Detect which cell encompasses the target text, then output its [x, y] center coordinate. 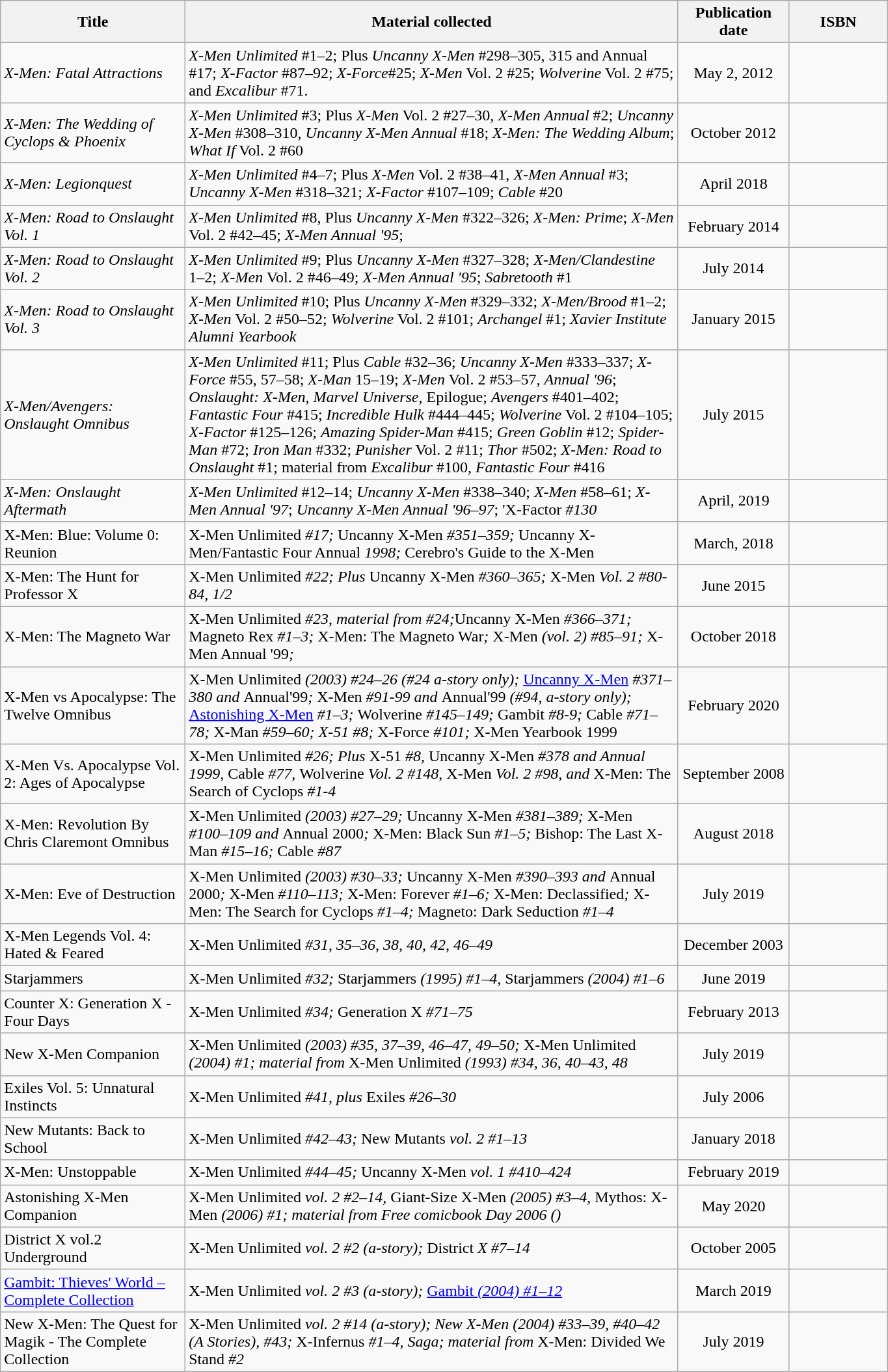
X-Men Unlimited #34; Generation X #71–75 [432, 1012]
X-Men: The Wedding of Cyclops & Phoenix [93, 133]
X-Men: Revolution By Chris Claremont Omnibus [93, 834]
X-Men Unlimited vol. 2 #2–14, Giant-Size X-Men (2005) #3–4, Mythos: X-Men (2006) #1; material from Free comicbook Day 2006 () [432, 1206]
X-Men Vs. Apocalypse Vol. 2: Ages of Apocalypse [93, 774]
X-Men: Eve of Destruction [93, 894]
X-Men: Blue: Volume 0: Reunion [93, 543]
January 2018 [734, 1138]
February 2020 [734, 705]
New X-Men Companion [93, 1054]
X-Men: The Magneto War [93, 636]
May 2, 2012 [734, 73]
February 2013 [734, 1012]
X-Men Unlimited vol. 2 #3 (a-story); Gambit (2004) #1–12 [432, 1291]
Counter X: Generation X - Four Days [93, 1012]
X-Men Unlimited #23, material from #24;Uncanny X-Men #366–371; Magneto Rex #1–3; X-Men: The Magneto War; X-Men (vol. 2) #85–91; X-Men Annual '99; [432, 636]
X-Men: Road to Onslaught Vol. 3 [93, 319]
ISBN [839, 22]
September 2008 [734, 774]
Exiles Vol. 5: Unnatural Instincts [93, 1097]
X-Men/Avengers: Onslaught Omnibus [93, 414]
X-Men Unlimited #9; Plus Uncanny X-Men #327–328; X-Men/Clandestine 1–2; X-Men Vol. 2 #46–49; X-Men Annual '95; Sabretooth #1 [432, 268]
X-Men Unlimited #22; Plus Uncanny X-Men #360–365; X-Men Vol. 2 #80-84, 1/2 [432, 585]
X-Men: Road to Onslaught Vol. 1 [93, 226]
October 2018 [734, 636]
X-Men Unlimited #8, Plus Uncanny X-Men #322–326; X-Men: Prime; X-Men Vol. 2 #42–45; X-Men Annual '95; [432, 226]
X-Men Unlimited #12–14; Uncanny X-Men #338–340; X-Men #58–61; X-Men Annual '97; Uncanny X-Men Annual '96–97; 'X-Factor #130 [432, 501]
March 2019 [734, 1291]
March, 2018 [734, 543]
January 2015 [734, 319]
District X vol.2 Underground [93, 1248]
Publication date [734, 22]
New X-Men: The Quest for Magik - The Complete Collection [93, 1341]
X-Men: Road to Onslaught Vol. 2 [93, 268]
April 2018 [734, 183]
X-Men: Unstoppable [93, 1172]
X-Men Unlimited #31, 35–36, 38, 40, 42, 46–49 [432, 945]
X-Men Unlimited #44–45; Uncanny X-Men vol. 1 #410–424 [432, 1172]
July 2006 [734, 1097]
X-Men Legends Vol. 4: Hated & Feared [93, 945]
Starjammers [93, 978]
X-Men Unlimited #41, plus Exiles #26–30 [432, 1097]
December 2003 [734, 945]
X-Men: The Hunt for Professor X [93, 585]
June 2019 [734, 978]
Gambit: Thieves' World – Complete Collection [93, 1291]
New Mutants: Back to School [93, 1138]
X-Men Unlimited #4–7; Plus X-Men Vol. 2 #38–41, X-Men Annual #3; Uncanny X-Men #318–321; X-Factor #107–109; Cable #20 [432, 183]
Astonishing X-Men Companion [93, 1206]
April, 2019 [734, 501]
X-Men Unlimited #42–43; New Mutants vol. 2 #1–13 [432, 1138]
X-Men: Fatal Attractions [93, 73]
Material collected [432, 22]
July 2014 [734, 268]
X-Men Unlimited (2003) #35, 37–39, 46–47, 49–50; X-Men Unlimited (2004) #1; material from X-Men Unlimited (1993) #34, 36, 40–43, 48 [432, 1054]
X-Men: Legionquest [93, 183]
August 2018 [734, 834]
X-Men Unlimited vol. 2 #2 (a-story); District X #7–14 [432, 1248]
X-Men Unlimited #17; Uncanny X-Men #351–359; Uncanny X-Men/Fantastic Four Annual 1998; Cerebro's Guide to the X-Men [432, 543]
May 2020 [734, 1206]
July 2015 [734, 414]
February 2019 [734, 1172]
X-Men Unlimited #32; Starjammers (1995) #1–4, Starjammers (2004) #1–6 [432, 978]
February 2014 [734, 226]
Title [93, 22]
June 2015 [734, 585]
October 2012 [734, 133]
October 2005 [734, 1248]
X-Men: Onslaught Aftermath [93, 501]
X-Men vs Apocalypse: The Twelve Omnibus [93, 705]
